Find where the given text appears and provide that cell's center as [x, y] coordinate. 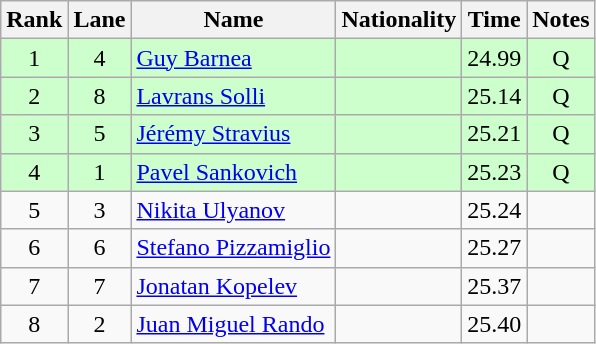
Juan Miguel Rando [234, 324]
Stefano Pizzamiglio [234, 248]
25.23 [494, 172]
25.21 [494, 134]
Nationality [399, 20]
25.40 [494, 324]
Notes [561, 20]
Time [494, 20]
25.27 [494, 248]
Jonatan Kopelev [234, 286]
24.99 [494, 58]
Lavrans Solli [234, 96]
Guy Barnea [234, 58]
25.24 [494, 210]
25.37 [494, 286]
Lane [100, 20]
Rank [34, 20]
Nikita Ulyanov [234, 210]
25.14 [494, 96]
Name [234, 20]
Jérémy Stravius [234, 134]
Pavel Sankovich [234, 172]
